Identify which cell holds the provided text, then report its (X, Y) central coordinate. 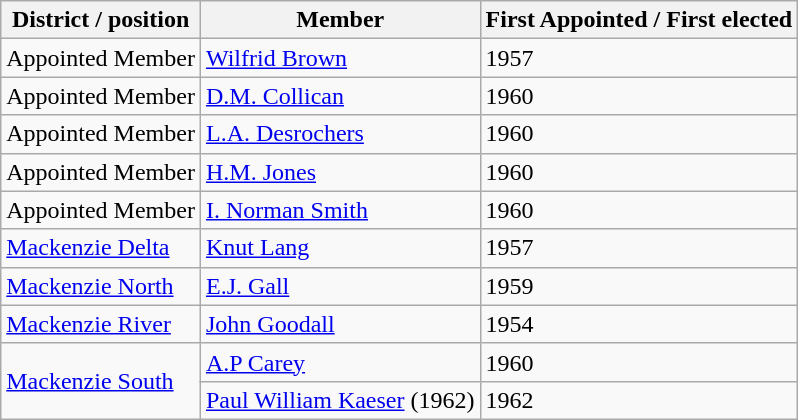
Mackenzie Delta (101, 248)
Knut Lang (340, 248)
Member (340, 20)
E.J. Gall (340, 286)
A.P Carey (340, 362)
1954 (639, 324)
Mackenzie North (101, 286)
Wilfrid Brown (340, 58)
D.M. Collican (340, 96)
L.A. Desrochers (340, 134)
District / position (101, 20)
1959 (639, 286)
Mackenzie River (101, 324)
First Appointed / First elected (639, 20)
John Goodall (340, 324)
1962 (639, 400)
Paul William Kaeser (1962) (340, 400)
Mackenzie South (101, 381)
I. Norman Smith (340, 210)
H.M. Jones (340, 172)
